Pinpoint the cell where the given text exists, returning its [X, Y] midpoint coordinate. 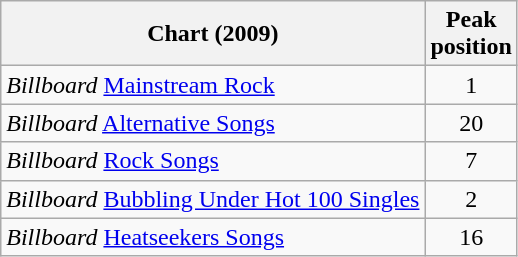
Billboard Rock Songs [213, 161]
Billboard Heatseekers Songs [213, 237]
Chart (2009) [213, 34]
Peakposition [471, 34]
Billboard Bubbling Under Hot 100 Singles [213, 199]
7 [471, 161]
16 [471, 237]
20 [471, 123]
Billboard Mainstream Rock [213, 85]
1 [471, 85]
Billboard Alternative Songs [213, 123]
2 [471, 199]
